Detect which cell encompasses the target text, then output its (X, Y) center coordinate. 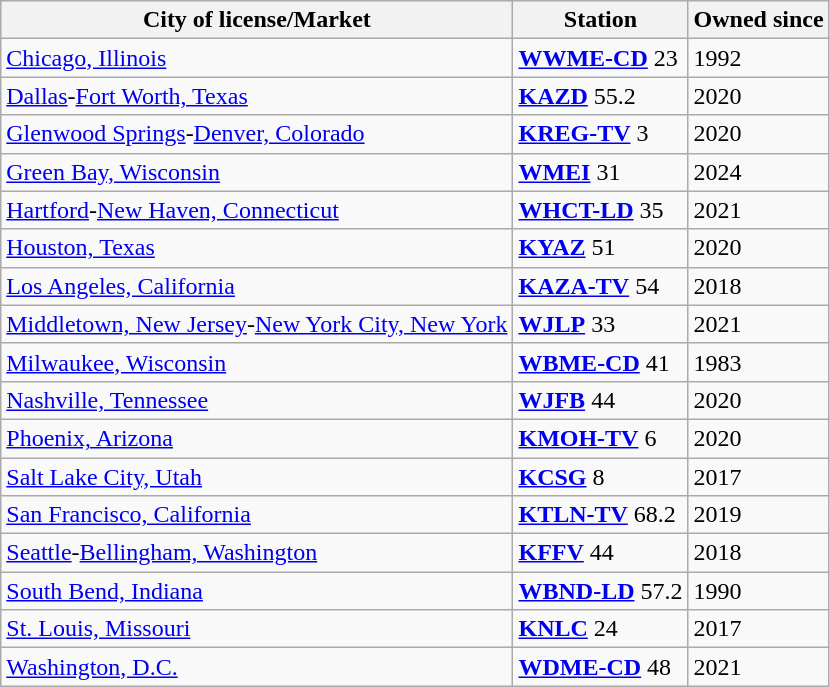
Owned since (758, 20)
KFFV 44 (600, 553)
2024 (758, 172)
Houston, Texas (257, 248)
WWME-CD 23 (600, 58)
Station (600, 20)
1992 (758, 58)
Nashville, Tennessee (257, 400)
KCSG 8 (600, 477)
Middletown, New Jersey-New York City, New York (257, 324)
South Bend, Indiana (257, 591)
2019 (758, 515)
St. Louis, Missouri (257, 629)
City of license/Market (257, 20)
Los Angeles, California (257, 286)
Chicago, Illinois (257, 58)
Seattle-Bellingham, Washington (257, 553)
WJFB 44 (600, 400)
Glenwood Springs-Denver, Colorado (257, 134)
KAZA-TV 54 (600, 286)
KNLC 24 (600, 629)
KMOH-TV 6 (600, 438)
WBME-CD 41 (600, 362)
Dallas-Fort Worth, Texas (257, 96)
KAZD 55.2 (600, 96)
Green Bay, Wisconsin (257, 172)
San Francisco, California (257, 515)
Phoenix, Arizona (257, 438)
WJLP 33 (600, 324)
KYAZ 51 (600, 248)
Washington, D.C. (257, 667)
WDME-CD 48 (600, 667)
Salt Lake City, Utah (257, 477)
KTLN-TV 68.2 (600, 515)
Hartford-New Haven, Connecticut (257, 210)
WBND-LD 57.2 (600, 591)
WHCT-LD 35 (600, 210)
1983 (758, 362)
KREG-TV 3 (600, 134)
Milwaukee, Wisconsin (257, 362)
1990 (758, 591)
WMEI 31 (600, 172)
